Find where the given text appears and provide that cell's center as (X, Y) coordinate. 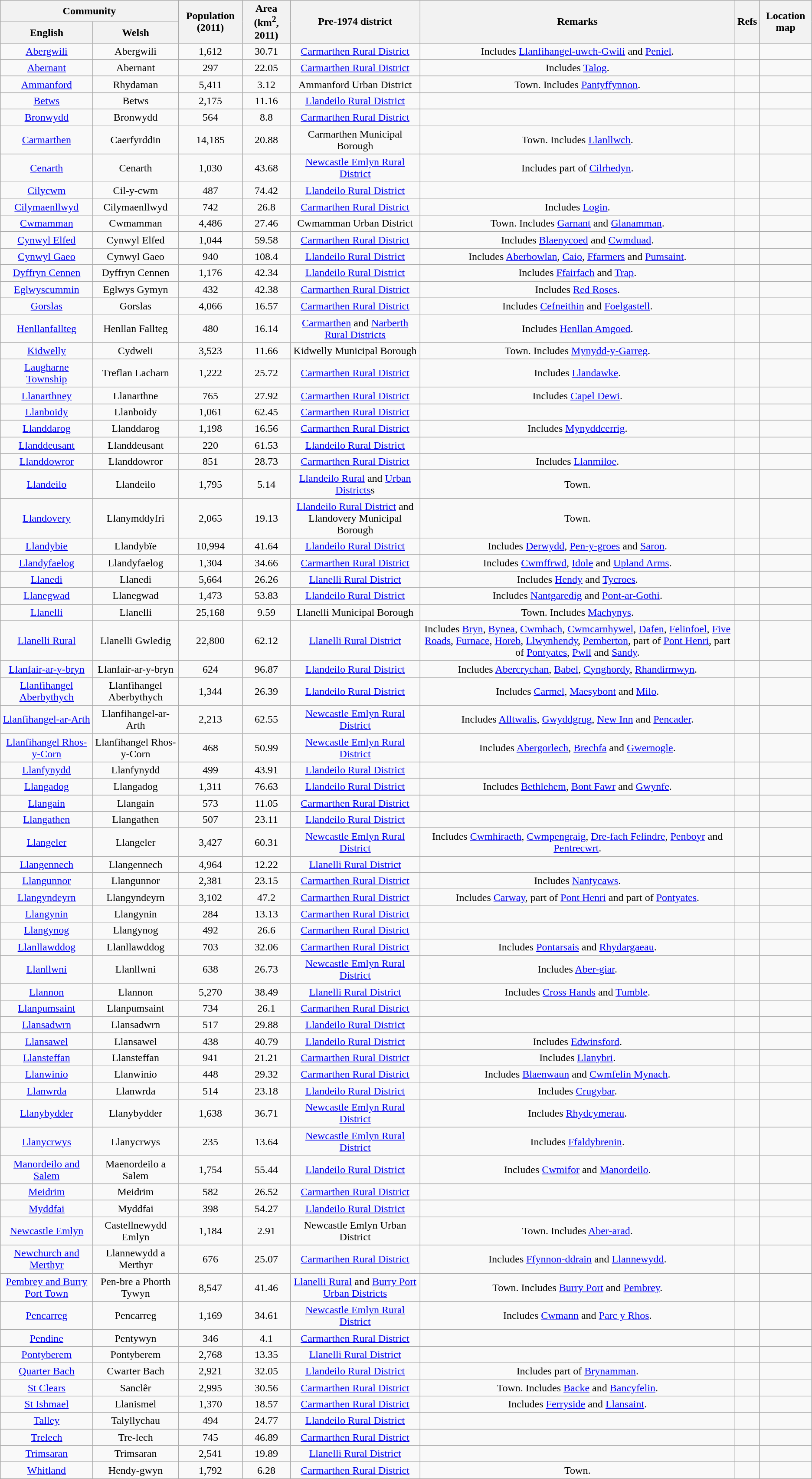
745 (210, 1437)
Includes Abercrychan, Babel, Cynghordy, Rhandirmwyn. (578, 669)
Cil-y-cwm (135, 191)
5,270 (210, 992)
Includes Edwinsford. (578, 1041)
61.53 (266, 445)
Includes Cwmann and Parc y Rhos. (578, 1316)
4.1 (266, 1338)
26.52 (266, 1192)
1,061 (210, 412)
487 (210, 191)
Llandeilo Rural District and Llandovery Municipal Borough (355, 518)
492 (210, 930)
14,185 (210, 140)
Llanarthne (135, 395)
Town. Includes Mynydd-y-Garreg. (578, 351)
30.56 (266, 1387)
2.91 (266, 1231)
Manordeilo and Salem (47, 1170)
23.15 (266, 881)
13.35 (266, 1354)
Carmarthen Municipal Borough (355, 140)
2,541 (210, 1454)
1,304 (210, 563)
26.26 (266, 579)
1,795 (210, 484)
6.28 (266, 1470)
25.07 (266, 1259)
Town. Includes Burry Port and Pembrey. (578, 1287)
11.16 (266, 101)
27.92 (266, 395)
Includes Aberbowlan, Caio, Ffarmers and Pumsaint. (578, 256)
16.56 (266, 429)
1,222 (210, 373)
13.13 (266, 914)
Includes Cwmffrwd, Idole and Upland Arms. (578, 563)
10,994 (210, 546)
Rhydaman (135, 84)
Sanclêr (135, 1387)
Talley (47, 1421)
1,638 (210, 1114)
Includes Talog. (578, 68)
Pembrey and Burry Port Town (47, 1287)
9.59 (266, 612)
26.8 (266, 207)
42.34 (266, 273)
Includes Henllan Amgoed. (578, 328)
Includes Aber-giar. (578, 970)
Llanarthney (47, 395)
Includes Capel Dewi. (578, 395)
20.88 (266, 140)
1,370 (210, 1404)
47.2 (266, 897)
Includes Ffynnon-ddrain and Llannewydd. (578, 1259)
32.06 (266, 947)
42.38 (266, 289)
398 (210, 1209)
Includes Blaenwaun and Cwmfelin Mynach. (578, 1075)
Community (89, 11)
38.49 (266, 992)
564 (210, 118)
Kidwelly (47, 351)
29.88 (266, 1025)
Newcastle Emlyn (47, 1231)
Cwmamman Urban District (355, 223)
Includes Ffaldybrenin. (578, 1141)
4,486 (210, 223)
Cilycwm (47, 191)
297 (210, 68)
St Clears (47, 1387)
3,523 (210, 351)
Llandovery (47, 518)
1,044 (210, 240)
Includes Red Roses. (578, 289)
517 (210, 1025)
Includes Ffairfach and Trap. (578, 273)
54.27 (266, 1209)
Kidwelly Municipal Borough (355, 351)
Llanelli Municipal Borough (355, 612)
25.72 (266, 373)
11.66 (266, 351)
96.87 (266, 669)
5,664 (210, 579)
Llandeilo Rural and Urban Districtss (355, 484)
46.89 (266, 1437)
Town. Includes Llanllwch. (578, 140)
4,964 (210, 864)
Eglwys Gymyn (135, 289)
2,213 (210, 720)
Includes Cross Hands and Tumble. (578, 992)
Llannewydd a Merthyr (135, 1259)
Talyllychau (135, 1421)
Trelech (47, 1437)
19.13 (266, 518)
1,169 (210, 1316)
Henllan Fallteg (135, 328)
Includes Ferryside and Llansaint. (578, 1404)
Eglwyscummin (47, 289)
62.55 (266, 720)
Includes Llanmiloe. (578, 462)
220 (210, 445)
Llanelli Rural and Burry Port Urban Districts (355, 1287)
21.21 (266, 1058)
1,184 (210, 1231)
Ammanford Urban District (355, 84)
1,473 (210, 596)
13.64 (266, 1141)
18.57 (266, 1404)
Llanismel (135, 1404)
507 (210, 820)
26.73 (266, 970)
Whitland (47, 1470)
734 (210, 1008)
2,921 (210, 1371)
468 (210, 747)
703 (210, 947)
941 (210, 1058)
432 (210, 289)
Laugharne Township (47, 373)
940 (210, 256)
1,792 (210, 1470)
Includes Llanfihangel-uwch-Gwili and Peniel. (578, 51)
Llanelli Gwledig (135, 641)
Includes part of Cilrhedyn. (578, 168)
Includes Alltwalis, Gwyddgrug, New Inn and Pencader. (578, 720)
Includes Mynyddcerrig. (578, 429)
Includes Llandawke. (578, 373)
Includes Llanybri. (578, 1058)
12.22 (266, 864)
Cydweli (135, 351)
Includes Cwmifor and Manordeilo. (578, 1170)
Castellnewydd Emlyn (135, 1231)
24.77 (266, 1421)
108.4 (266, 256)
346 (210, 1338)
5.14 (266, 484)
3.12 (266, 84)
23.18 (266, 1091)
Includes Hendy and Tycroes. (578, 579)
29.32 (266, 1075)
480 (210, 328)
Llanelli Rural (47, 641)
Town. Includes Pantyffynnon. (578, 84)
5,411 (210, 84)
Population (2011) (210, 22)
2,065 (210, 518)
8,547 (210, 1287)
499 (210, 770)
Includes Pontarsais and Rhydargaeau. (578, 947)
2,175 (210, 101)
Includes Rhydcymerau. (578, 1114)
Cwarter Bach (135, 1371)
23.11 (266, 820)
Welsh (135, 32)
40.79 (266, 1041)
573 (210, 803)
25,168 (210, 612)
Pentywyn (135, 1338)
Refs (747, 22)
60.31 (266, 842)
2,995 (210, 1387)
34.61 (266, 1316)
Includes Carmel, Maesybont and Milo. (578, 691)
Caerfyrddin (135, 140)
Includes Cefneithin and Foelgastell. (578, 306)
676 (210, 1259)
Maenordeilo a Salem (135, 1170)
43.68 (266, 168)
Includes Crugybar. (578, 1091)
Llanymddyfri (135, 518)
Includes Blaenycoed and Cwmduad. (578, 240)
Pre-1974 district (355, 22)
Remarks (578, 22)
English (47, 32)
1,176 (210, 273)
438 (210, 1041)
284 (210, 914)
742 (210, 207)
50.99 (266, 747)
43.91 (266, 770)
74.42 (266, 191)
30.71 (266, 51)
Newcastle Emlyn Urban District (355, 1231)
26.39 (266, 691)
Llandybïe (135, 546)
Area (km2, 2011) (266, 22)
Includes Bethlehem, Bont Fawr and Gwynfe. (578, 787)
16.14 (266, 328)
Includes Nantgaredig and Pont-ar-Gothi. (578, 596)
36.71 (266, 1114)
Includes Carway, part of Pont Henri and part of Pontyates. (578, 897)
582 (210, 1192)
34.66 (266, 563)
638 (210, 970)
Town. Includes Garnant and Glanamman. (578, 223)
1,030 (210, 168)
16.57 (266, 306)
1,754 (210, 1170)
Pendine (47, 1338)
Tre-lech (135, 1437)
Includes Derwydd, Pen-y-groes and Saron. (578, 546)
55.44 (266, 1170)
41.64 (266, 546)
Carmarthen (47, 140)
4,066 (210, 306)
32.05 (266, 1371)
Treflan Lacharn (135, 373)
Includes Nantycaws. (578, 881)
1,198 (210, 429)
Pen-bre a Phorth Tywyn (135, 1287)
22,800 (210, 641)
Carmarthen and Narberth Rural Districts (355, 328)
26.6 (266, 930)
Location map (786, 22)
Henllanfallteg (47, 328)
514 (210, 1091)
St Ishmael (47, 1404)
3,427 (210, 842)
2,381 (210, 881)
Hendy-gwyn (135, 1470)
Includes Abergorlech, Brechfa and Gwernogle. (578, 747)
Town. Includes Aber-arad. (578, 1231)
53.83 (266, 596)
235 (210, 1141)
27.46 (266, 223)
851 (210, 462)
Includes Login. (578, 207)
Includes Cwmhiraeth, Cwmpengraig, Dre-fach Felindre, Penboyr and Pentrecwrt. (578, 842)
62.12 (266, 641)
41.46 (266, 1287)
19.89 (266, 1454)
448 (210, 1075)
28.73 (266, 462)
22.05 (266, 68)
Llandybie (47, 546)
1,612 (210, 51)
59.58 (266, 240)
2,768 (210, 1354)
1,344 (210, 691)
624 (210, 669)
Ammanford (47, 84)
3,102 (210, 897)
Includes part of Brynamman. (578, 1371)
62.45 (266, 412)
8.8 (266, 118)
Town. Includes Backe and Bancyfelin. (578, 1387)
765 (210, 395)
Town. Includes Machynys. (578, 612)
76.63 (266, 787)
1,311 (210, 787)
11.05 (266, 803)
26.1 (266, 1008)
Newchurch and Merthyr (47, 1259)
Quarter Bach (47, 1371)
494 (210, 1421)
